Find where the given text appears and provide that cell's center as [X, Y] coordinate. 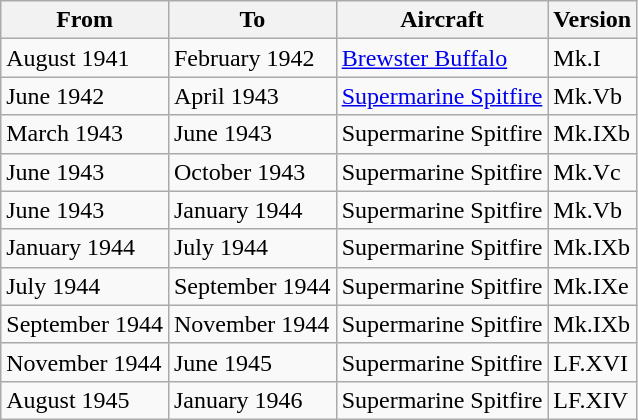
January 1946 [252, 400]
To [252, 20]
LF.XVI [592, 362]
Version [592, 20]
Aircraft [442, 20]
Mk.Vc [592, 172]
August 1945 [85, 400]
Mk.I [592, 58]
June 1942 [85, 96]
March 1943 [85, 134]
October 1943 [252, 172]
LF.XIV [592, 400]
April 1943 [252, 96]
February 1942 [252, 58]
From [85, 20]
June 1945 [252, 362]
Mk.IXe [592, 286]
August 1941 [85, 58]
Brewster Buffalo [442, 58]
